Extract the [X, Y] coordinate from the center of the cell holding the provided text.  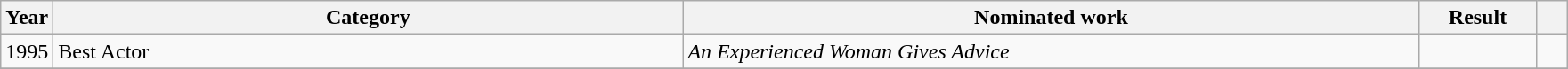
Year [27, 18]
An Experienced Woman Gives Advice [1051, 51]
1995 [27, 51]
Category [369, 18]
Best Actor [369, 51]
Nominated work [1051, 18]
Result [1478, 18]
